Provide the [X, Y] coordinate of the cell's center where the given text is located.  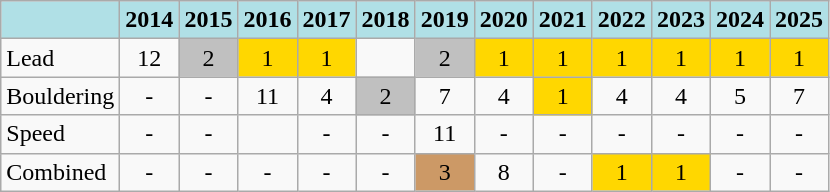
2016 [268, 20]
Combined [60, 172]
2015 [208, 20]
2018 [386, 20]
2021 [562, 20]
2022 [622, 20]
2014 [150, 20]
2025 [800, 20]
12 [150, 58]
2024 [740, 20]
2019 [444, 20]
Speed [60, 134]
2017 [326, 20]
2020 [504, 20]
8 [504, 172]
5 [740, 96]
2023 [680, 20]
Lead [60, 58]
Bouldering [60, 96]
3 [444, 172]
